Return the [X, Y] coordinate for the center point of the cell that contains the specified text.  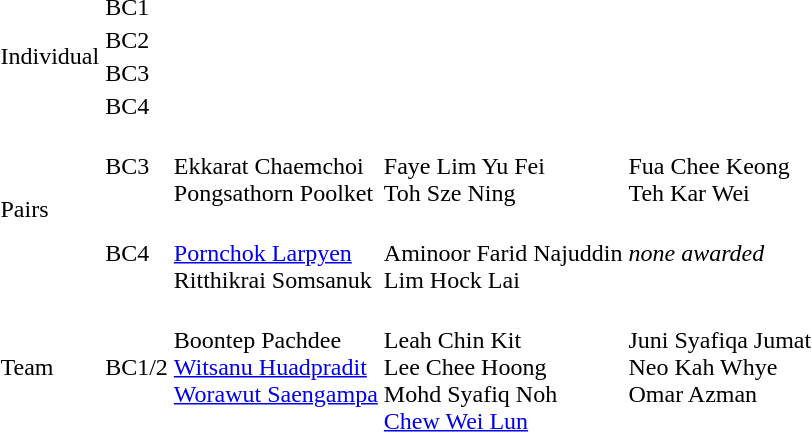
Faye Lim Yu FeiToh Sze Ning [503, 166]
Ekkarat ChaemchoiPongsathorn Poolket [276, 166]
BC2 [137, 40]
Pornchok LarpyenRitthikrai Somsanuk [276, 253]
Aminoor Farid NajuddinLim Hock Lai [503, 253]
